Find where the given text appears and provide that cell's center as [X, Y] coordinate. 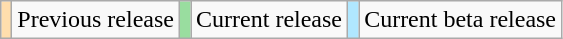
Current release [270, 20]
Previous release [96, 20]
Current beta release [460, 20]
